Return the [X, Y] coordinate for the center point of the cell that contains the specified text.  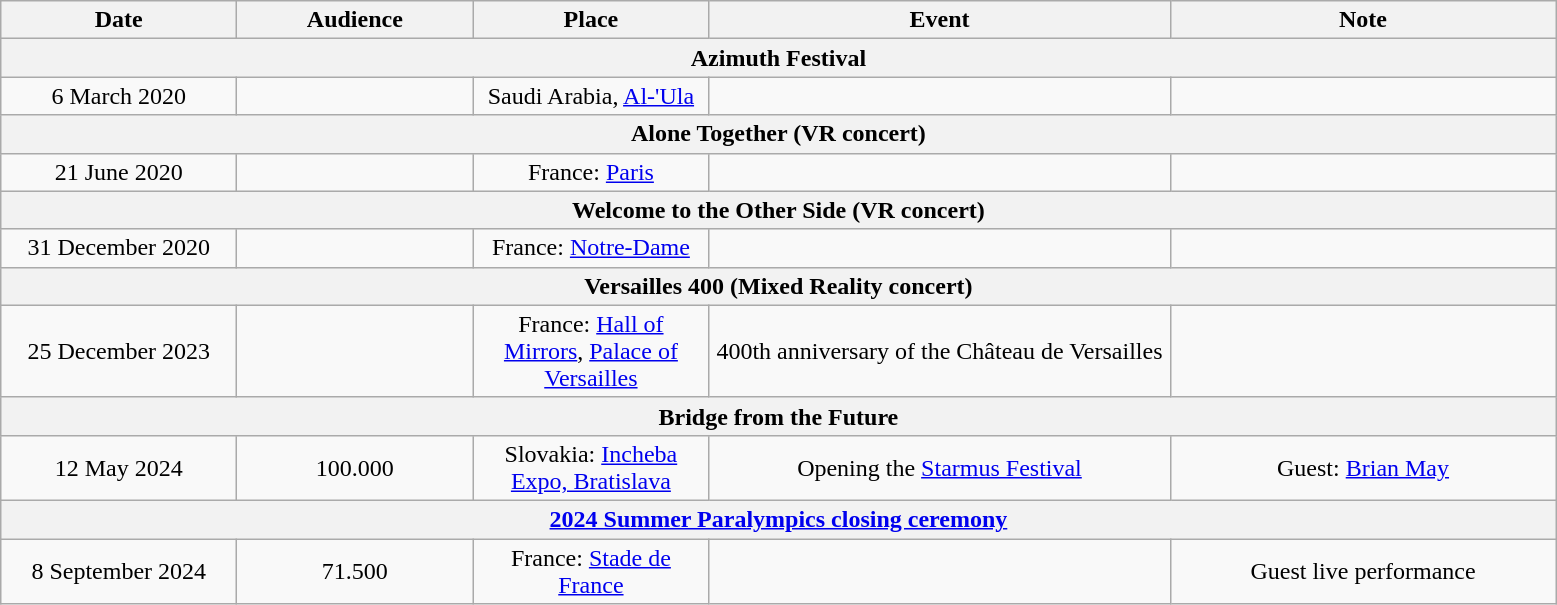
25 December 2023 [119, 351]
France: Notre-Dame [591, 248]
France: Hall of Mirrors, Palace of Versailles [591, 351]
12 May 2024 [119, 468]
Guest: Brian May [1363, 468]
100.000 [355, 468]
Azimuth Festival [778, 58]
2024 Summer Paralympics closing ceremony [778, 519]
400th anniversary of the Château de Versailles [940, 351]
31 December 2020 [119, 248]
6 March 2020 [119, 96]
71.500 [355, 570]
Event [940, 20]
Bridge from the Future [778, 416]
Saudi Arabia, Al-'Ula [591, 96]
Note [1363, 20]
Place [591, 20]
France: Stade de France [591, 570]
Alone Together (VR concert) [778, 134]
Slovakia: Incheba Expo, Bratislava [591, 468]
Guest live performance [1363, 570]
Versailles 400 (Mixed Reality concert) [778, 286]
21 June 2020 [119, 172]
Welcome to the Other Side (VR concert) [778, 210]
Opening the Starmus Festival [940, 468]
8 September 2024 [119, 570]
Audience [355, 20]
France: Paris [591, 172]
Date [119, 20]
